From the cell containing the given text, extract its center point as [X, Y] coordinate. 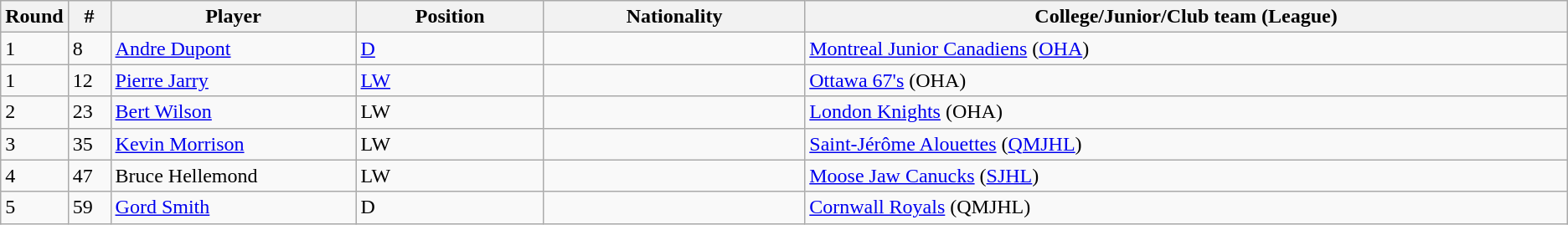
Nationality [673, 17]
Bert Wilson [233, 112]
Player [233, 17]
4 [34, 176]
Position [450, 17]
12 [89, 80]
8 [89, 49]
Moose Jaw Canucks (SJHL) [1186, 176]
Andre Dupont [233, 49]
2 [34, 112]
Montreal Junior Canadiens (OHA) [1186, 49]
Ottawa 67's (OHA) [1186, 80]
35 [89, 144]
3 [34, 144]
59 [89, 207]
23 [89, 112]
47 [89, 176]
Pierre Jarry [233, 80]
Gord Smith [233, 207]
Cornwall Royals (QMJHL) [1186, 207]
5 [34, 207]
Kevin Morrison [233, 144]
Saint-Jérôme Alouettes (QMJHL) [1186, 144]
Bruce Hellemond [233, 176]
London Knights (OHA) [1186, 112]
College/Junior/Club team (League) [1186, 17]
Round [34, 17]
# [89, 17]
